Search for the cell housing the specified text and yield its [X, Y] center coordinate. 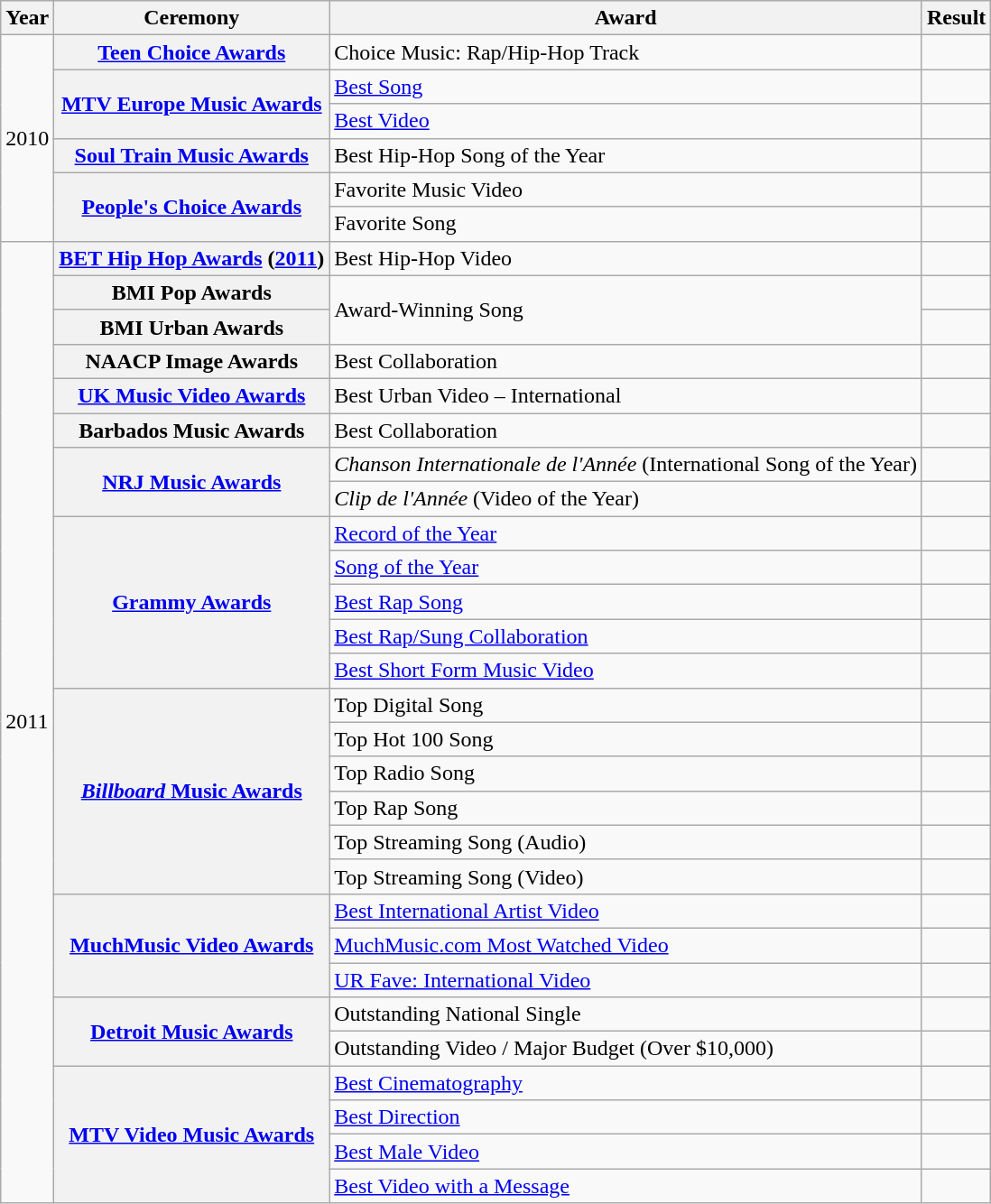
Best Hip-Hop Song of the Year [626, 155]
Best Urban Video – International [626, 395]
2010 [27, 138]
Grammy Awards [191, 602]
People's Choice Awards [191, 207]
Top Radio Song [626, 773]
BMI Pop Awards [191, 292]
MuchMusic Video Awards [191, 945]
UK Music Video Awards [191, 395]
MuchMusic.com Most Watched Video [626, 945]
Best Male Video [626, 1152]
Best Rap Song [626, 602]
Best International Artist Video [626, 911]
Song of the Year [626, 568]
Soul Train Music Awards [191, 155]
Award-Winning Song [626, 310]
Top Digital Song [626, 705]
Best Video with a Message [626, 1186]
Outstanding Video / Major Budget (Over $10,000) [626, 1049]
NRJ Music Awards [191, 482]
MTV Video Music Awards [191, 1135]
NAACP Image Awards [191, 361]
Result [956, 18]
Top Streaming Song (Video) [626, 876]
2011 [27, 722]
Ceremony [191, 18]
MTV Europe Music Awards [191, 104]
Award [626, 18]
Best Video [626, 121]
Favorite Song [626, 224]
Best Rap/Sung Collaboration [626, 636]
Barbados Music Awards [191, 431]
Clip de l'Année (Video of the Year) [626, 499]
Choice Music: Rap/Hip-Hop Track [626, 52]
Detroit Music Awards [191, 1032]
Best Hip-Hop Video [626, 258]
Top Hot 100 Song [626, 739]
Best Short Form Music Video [626, 671]
Top Streaming Song (Audio) [626, 842]
Chanson Internationale de l'Année (International Song of the Year) [626, 465]
Best Song [626, 87]
BMI Urban Awards [191, 327]
Record of the Year [626, 533]
Best Cinematography [626, 1083]
Top Rap Song [626, 808]
Year [27, 18]
Outstanding National Single [626, 1014]
Billboard Music Awards [191, 791]
BET Hip Hop Awards (2011) [191, 258]
Teen Choice Awards [191, 52]
Best Direction [626, 1117]
Favorite Music Video [626, 190]
UR Fave: International Video [626, 979]
